Identify which cell holds the provided text, then report its (X, Y) central coordinate. 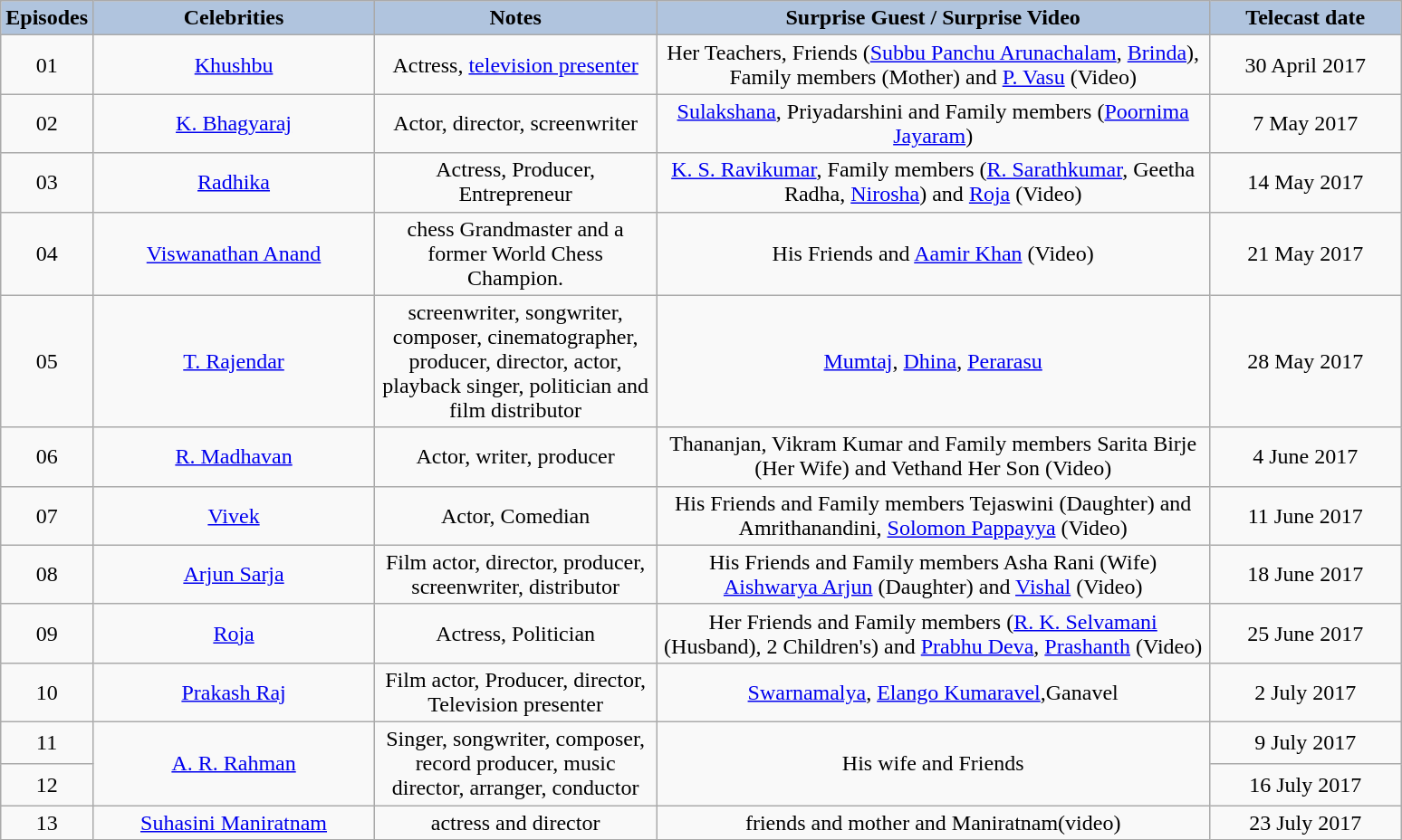
Vivek (234, 516)
18 June 2017 (1306, 574)
Actress, Politician (516, 634)
10 (47, 692)
14 May 2017 (1306, 183)
Celebrities (234, 18)
03 (47, 183)
Prakash Raj (234, 692)
Mumtaj, Dhina, Perarasu (933, 361)
R. Madhavan (234, 456)
05 (47, 361)
4 June 2017 (1306, 456)
11 June 2017 (1306, 516)
11 (47, 742)
06 (47, 456)
Surprise Guest / Surprise Video (933, 18)
02 (47, 123)
01 (47, 65)
His Friends and Aamir Khan (Video) (933, 253)
Actress, television presenter (516, 65)
7 May 2017 (1306, 123)
07 (47, 516)
Actor, writer, producer (516, 456)
K. Bhagyaraj (234, 123)
His wife and Friends (933, 763)
screenwriter, songwriter, composer, cinematographer, producer, director, actor, playback singer, politician and film distributor (516, 361)
Suhasini Maniratnam (234, 823)
Thananjan, Vikram Kumar and Family members Sarita Birje (Her Wife) and Vethand Her Son (Video) (933, 456)
30 April 2017 (1306, 65)
09 (47, 634)
His Friends and Family members Tejaswini (Daughter) and Amrithanandini, Solomon Pappayya (Video) (933, 516)
2 July 2017 (1306, 692)
K. S. Ravikumar, Family members (R. Sarathkumar, Geetha Radha, Nirosha) and Roja (Video) (933, 183)
Khushbu (234, 65)
Film actor, Producer, director, Television presenter (516, 692)
Episodes (47, 18)
25 June 2017 (1306, 634)
Radhika (234, 183)
A. R. Rahman (234, 763)
Her Friends and Family members (R. K. Selvamani (Husband), 2 Children's) and Prabhu Deva, Prashanth (Video) (933, 634)
Roja (234, 634)
13 (47, 823)
Sulakshana, Priyadarshini and Family members (Poornima Jayaram) (933, 123)
chess Grandmaster and a former World Chess Champion. (516, 253)
Singer, songwriter, composer, record producer, music director, arranger, conductor (516, 763)
28 May 2017 (1306, 361)
21 May 2017 (1306, 253)
Viswanathan Anand (234, 253)
Swarnamalya, Elango Kumaravel,Ganavel (933, 692)
Notes (516, 18)
Film actor, director, producer, screenwriter, distributor (516, 574)
Actor, director, screenwriter (516, 123)
His Friends and Family members Asha Rani (Wife) Aishwarya Arjun (Daughter) and Vishal (Video) (933, 574)
16 July 2017 (1306, 784)
23 July 2017 (1306, 823)
12 (47, 784)
Actor, Comedian (516, 516)
Telecast date (1306, 18)
9 July 2017 (1306, 742)
actress and director (516, 823)
friends and mother and Maniratnam(video) (933, 823)
T. Rajendar (234, 361)
Her Teachers, Friends (Subbu Panchu Arunachalam, Brinda), Family members (Mother) and P. Vasu (Video) (933, 65)
04 (47, 253)
Arjun Sarja (234, 574)
08 (47, 574)
Actress, Producer, Entrepreneur (516, 183)
